Return [x, y] of the center of cell containing provided text 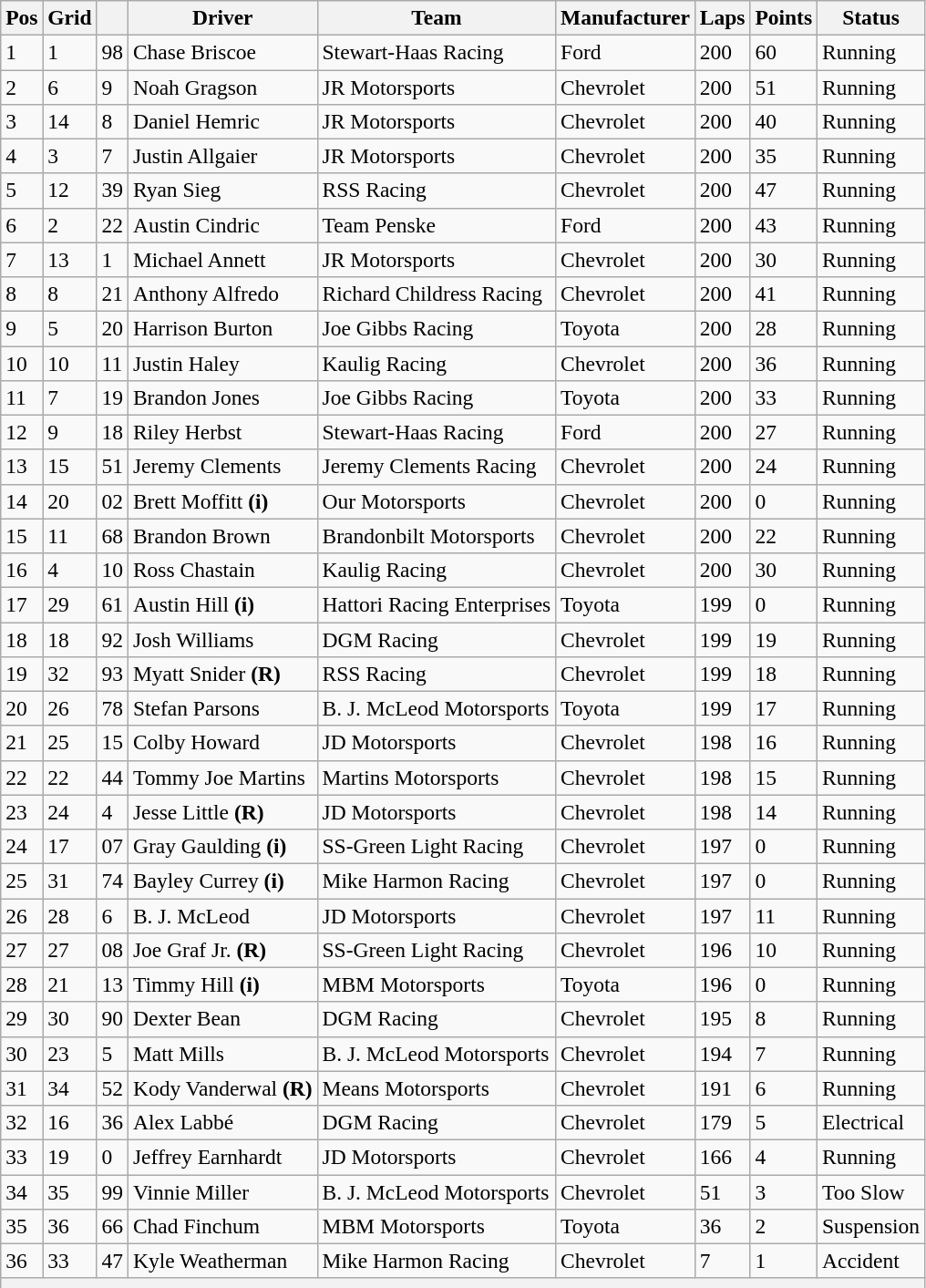
Ross Chastain [222, 570]
Richard Childress Racing [437, 294]
90 [112, 1019]
Riley Herbst [222, 432]
Hattori Racing Enterprises [437, 604]
Kyle Weatherman [222, 1261]
Pos [22, 17]
Manufacturer [625, 17]
78 [112, 708]
92 [112, 639]
Matt Mills [222, 1054]
Brandon Jones [222, 397]
Joe Graf Jr. (R) [222, 950]
Team Penske [437, 225]
Daniel Hemric [222, 121]
Points [784, 17]
Too Slow [871, 1191]
93 [112, 674]
07 [112, 846]
Brett Moffitt (i) [222, 501]
60 [784, 52]
Jeffrey Earnhardt [222, 1157]
Tommy Joe Martins [222, 778]
Austin Hill (i) [222, 604]
179 [722, 1122]
Jesse Little (R) [222, 812]
Brandonbilt Motorsports [437, 536]
166 [722, 1157]
Chase Briscoe [222, 52]
Timmy Hill (i) [222, 984]
Harrison Burton [222, 328]
68 [112, 536]
Driver [222, 17]
B. J. McLeod [222, 915]
Laps [722, 17]
99 [112, 1191]
Jeremy Clements [222, 467]
Myatt Snider (R) [222, 674]
Bayley Currey (i) [222, 881]
Anthony Alfredo [222, 294]
Electrical [871, 1122]
98 [112, 52]
Colby Howard [222, 743]
Kody Vanderwal (R) [222, 1088]
Suspension [871, 1226]
Dexter Bean [222, 1019]
74 [112, 881]
Jeremy Clements Racing [437, 467]
Grid [69, 17]
Vinnie Miller [222, 1191]
Alex Labbé [222, 1122]
Team [437, 17]
Means Motorsports [437, 1088]
Stefan Parsons [222, 708]
Our Motorsports [437, 501]
Justin Allgaier [222, 156]
Gray Gaulding (i) [222, 846]
Accident [871, 1261]
41 [784, 294]
Noah Gragson [222, 87]
02 [112, 501]
43 [784, 225]
194 [722, 1054]
Chad Finchum [222, 1226]
195 [722, 1019]
Michael Annett [222, 260]
52 [112, 1088]
Austin Cindric [222, 225]
Ryan Sieg [222, 191]
08 [112, 950]
39 [112, 191]
40 [784, 121]
61 [112, 604]
66 [112, 1226]
Status [871, 17]
Martins Motorsports [437, 778]
191 [722, 1088]
44 [112, 778]
Justin Haley [222, 363]
Brandon Brown [222, 536]
Josh Williams [222, 639]
